From the cell containing the given text, extract its center point as (x, y) coordinate. 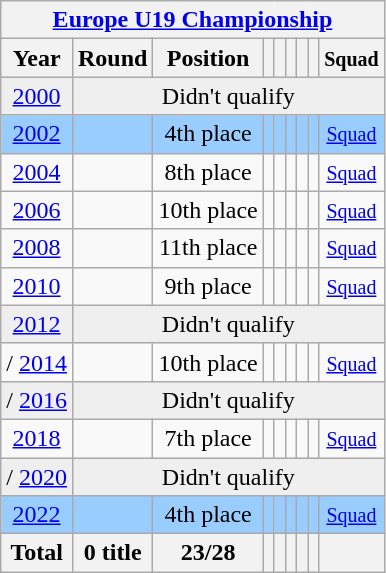
2012 (37, 324)
Year (37, 58)
2010 (37, 286)
2000 (37, 96)
11th place (208, 248)
Round (112, 58)
2008 (37, 248)
2006 (37, 210)
2018 (37, 438)
2002 (37, 134)
Position (208, 58)
2004 (37, 172)
2022 (37, 515)
7th place (208, 438)
/ 2016 (37, 400)
0 title (112, 553)
23/28 (208, 553)
8th place (208, 172)
/ 2014 (37, 362)
/ 2020 (37, 477)
Europe U19 Championship (192, 20)
Total (37, 553)
9th place (208, 286)
